Provide the (X, Y) coordinate of the cell's center where the given text is located.  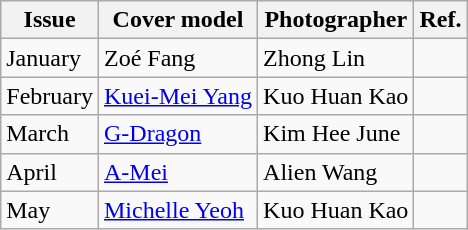
April (50, 172)
Cover model (178, 20)
January (50, 58)
Zoé Fang (178, 58)
March (50, 134)
Zhong Lin (336, 58)
Kim Hee June (336, 134)
Kuei-Mei Yang (178, 96)
A-Mei (178, 172)
May (50, 210)
Photographer (336, 20)
Michelle Yeoh (178, 210)
Issue (50, 20)
Ref. (440, 20)
Alien Wang (336, 172)
February (50, 96)
G-Dragon (178, 134)
